Determine the (x, y) coordinate at the center of the cell enclosing the given text.  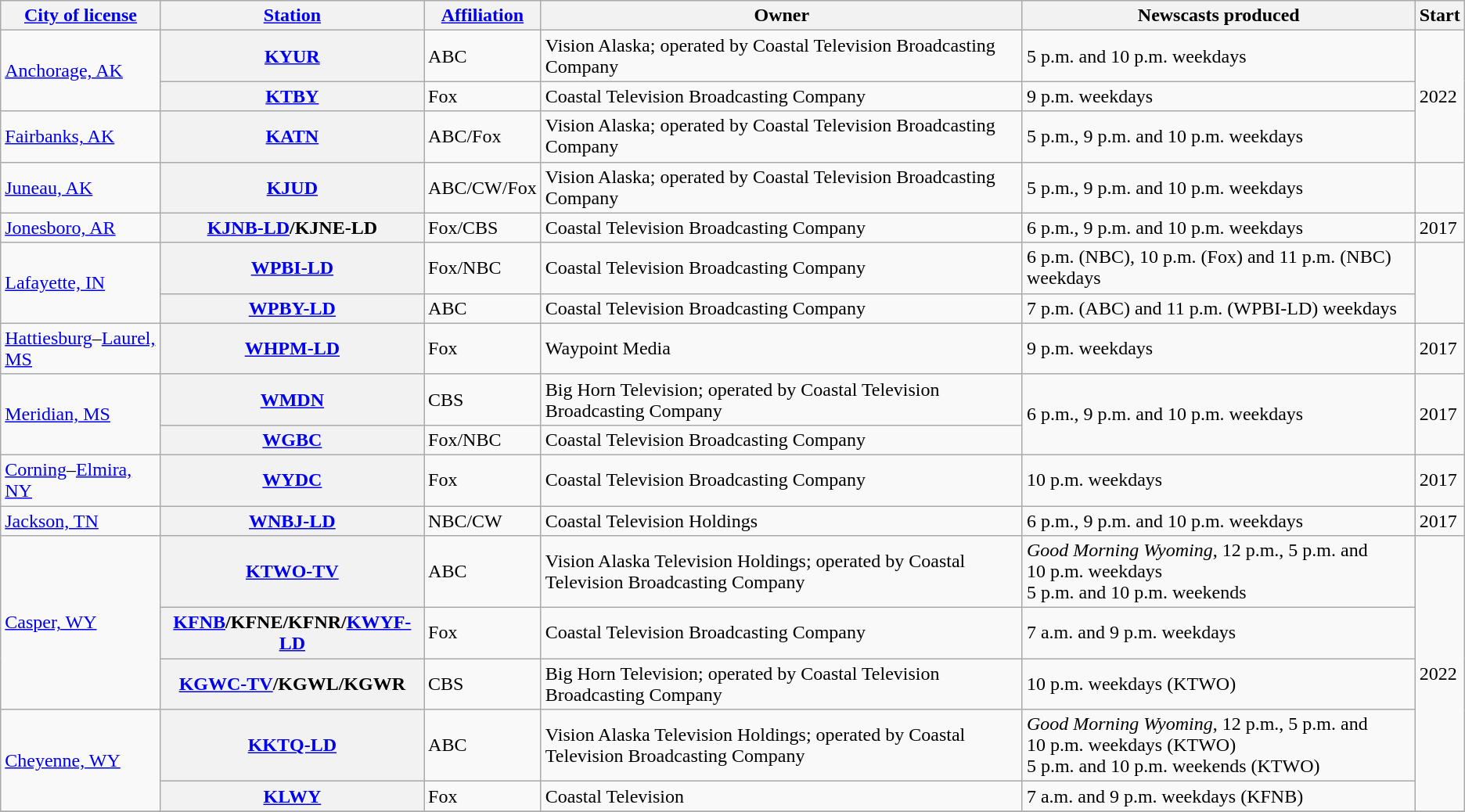
7 a.m. and 9 p.m. weekdays (1218, 634)
Owner (781, 16)
Anchorage, AK (81, 70)
5 p.m. and 10 p.m. weekdays (1218, 56)
6 p.m. (NBC), 10 p.m. (Fox) and 11 p.m. (NBC) weekdays (1218, 268)
Casper, WY (81, 623)
WYDC (292, 480)
NBC/CW (483, 520)
Meridian, MS (81, 415)
Juneau, AK (81, 188)
KTWO-TV (292, 572)
10 p.m. weekdays (KTWO) (1218, 684)
Good Morning Wyoming, 12 p.m., 5 p.m. and 10 p.m. weekdays5 p.m. and 10 p.m. weekends (1218, 572)
City of license (81, 16)
WGBC (292, 440)
Jonesboro, AR (81, 228)
Hattiesburg–Laurel, MS (81, 349)
Good Morning Wyoming, 12 p.m., 5 p.m. and 10 p.m. weekdays (KTWO)5 p.m. and 10 p.m. weekends (KTWO) (1218, 746)
KATN (292, 136)
KLWY (292, 796)
Waypoint Media (781, 349)
10 p.m. weekdays (1218, 480)
ABC/CW/Fox (483, 188)
WPBY-LD (292, 308)
Start (1440, 16)
KTBY (292, 96)
KFNB/KFNE/KFNR/KWYF-LD (292, 634)
7 a.m. and 9 p.m. weekdays (KFNB) (1218, 796)
Station (292, 16)
Jackson, TN (81, 520)
ABC/Fox (483, 136)
Affiliation (483, 16)
7 p.m. (ABC) and 11 p.m. (WPBI-LD) weekdays (1218, 308)
KGWC-TV/KGWL/KGWR (292, 684)
KYUR (292, 56)
Fairbanks, AK (81, 136)
WHPM-LD (292, 349)
Corning–Elmira, NY (81, 480)
WMDN (292, 399)
Coastal Television (781, 796)
KJNB-LD/KJNE-LD (292, 228)
WPBI-LD (292, 268)
Cheyenne, WY (81, 760)
Lafayette, IN (81, 283)
KKTQ-LD (292, 746)
Newscasts produced (1218, 16)
KJUD (292, 188)
Coastal Television Holdings (781, 520)
WNBJ-LD (292, 520)
Fox/CBS (483, 228)
